Search for the cell housing the specified text and yield its [x, y] center coordinate. 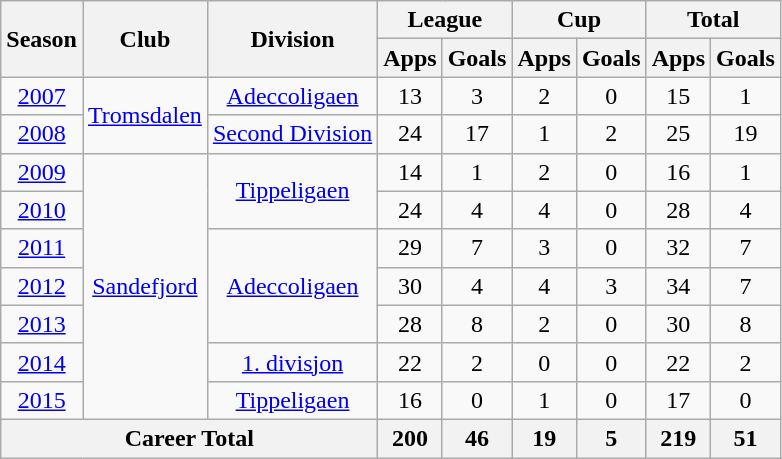
Cup [579, 20]
25 [678, 134]
200 [410, 438]
2009 [42, 172]
Total [713, 20]
13 [410, 96]
Club [144, 39]
32 [678, 248]
2011 [42, 248]
Second Division [292, 134]
Season [42, 39]
51 [746, 438]
2012 [42, 286]
League [445, 20]
15 [678, 96]
5 [611, 438]
14 [410, 172]
2010 [42, 210]
2013 [42, 324]
Tromsdalen [144, 115]
1. divisjon [292, 362]
34 [678, 286]
Career Total [190, 438]
Sandefjord [144, 286]
219 [678, 438]
2014 [42, 362]
Division [292, 39]
2008 [42, 134]
29 [410, 248]
46 [477, 438]
2015 [42, 400]
2007 [42, 96]
